Locate the cell with the specified text and output its [x, y] center coordinate. 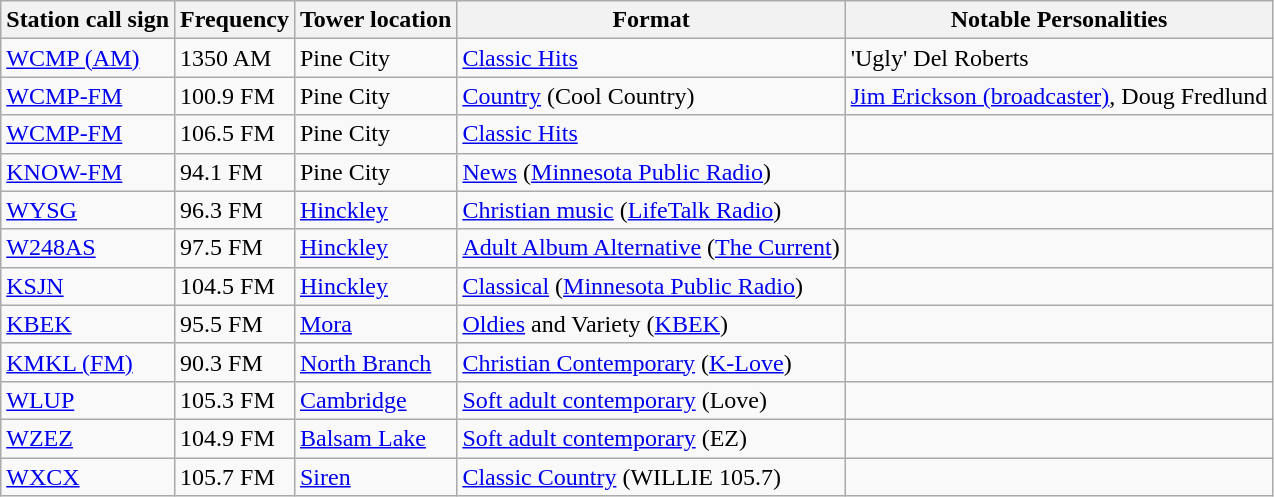
Siren [375, 477]
WCMP (AM) [88, 58]
Frequency [235, 20]
'Ugly' Del Roberts [1059, 58]
105.3 FM [235, 400]
Soft adult contemporary (Love) [651, 400]
104.5 FM [235, 286]
Tower location [375, 20]
Mora [375, 324]
Station call sign [88, 20]
Christian music (LifeTalk Radio) [651, 210]
97.5 FM [235, 248]
106.5 FM [235, 134]
Balsam Lake [375, 438]
Format [651, 20]
104.9 FM [235, 438]
96.3 FM [235, 210]
WXCX [88, 477]
Classic Country (WILLIE 105.7) [651, 477]
95.5 FM [235, 324]
WZEZ [88, 438]
100.9 FM [235, 96]
Adult Album Alternative (The Current) [651, 248]
KNOW-FM [88, 172]
90.3 FM [235, 362]
KSJN [88, 286]
KMKL (FM) [88, 362]
Christian Contemporary (K-Love) [651, 362]
North Branch [375, 362]
WYSG [88, 210]
105.7 FM [235, 477]
Cambridge [375, 400]
News (Minnesota Public Radio) [651, 172]
94.1 FM [235, 172]
KBEK [88, 324]
Soft adult contemporary (EZ) [651, 438]
Classical (Minnesota Public Radio) [651, 286]
Oldies and Variety (KBEK) [651, 324]
W248AS [88, 248]
Notable Personalities [1059, 20]
Country (Cool Country) [651, 96]
Jim Erickson (broadcaster), Doug Fredlund [1059, 96]
1350 AM [235, 58]
WLUP [88, 400]
